Search for the cell housing the specified text and yield its [X, Y] center coordinate. 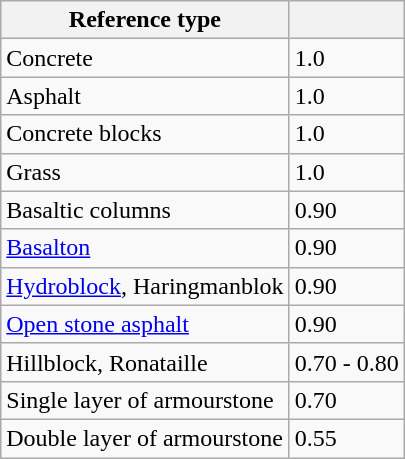
Asphalt [145, 96]
Concrete blocks [145, 134]
Concrete [145, 58]
Hydroblock, Haringmanblok [145, 286]
Basaltic columns [145, 210]
0.70 - 0.80 [346, 362]
0.55 [346, 438]
Basalton [145, 248]
0.70 [346, 400]
Double layer of armourstone [145, 438]
Reference type [145, 20]
Grass [145, 172]
Single layer of armourstone [145, 400]
Open stone asphalt [145, 324]
Hillblock, Ronataille [145, 362]
